Capture the cell that displays the provided text and extract its (x, y) central coordinate. 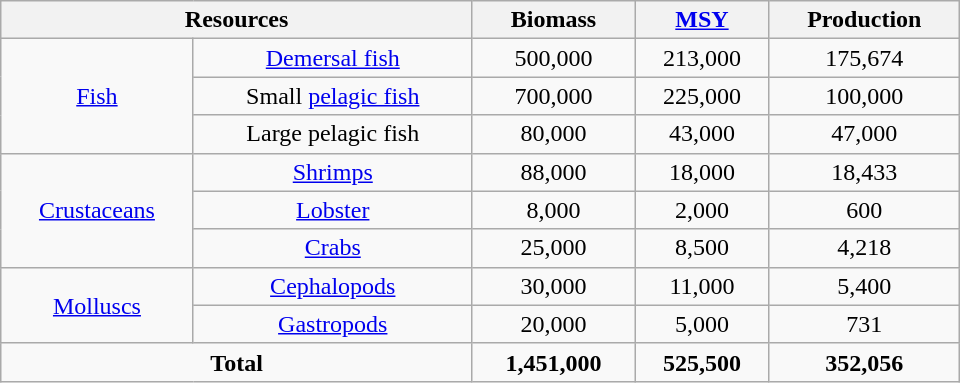
213,000 (702, 58)
352,056 (864, 362)
30,000 (553, 286)
11,000 (702, 286)
43,000 (702, 134)
88,000 (553, 172)
80,000 (553, 134)
500,000 (553, 58)
Shrimps (332, 172)
Lobster (332, 210)
Biomass (553, 20)
525,500 (702, 362)
8,500 (702, 248)
Crustaceans (97, 210)
Total (237, 362)
100,000 (864, 96)
Crabs (332, 248)
2,000 (702, 210)
225,000 (702, 96)
25,000 (553, 248)
8,000 (553, 210)
600 (864, 210)
MSY (702, 20)
Cephalopods (332, 286)
Fish (97, 96)
18,433 (864, 172)
Small pelagic fish (332, 96)
1,451,000 (553, 362)
175,674 (864, 58)
Demersal fish (332, 58)
Gastropods (332, 324)
Production (864, 20)
700,000 (553, 96)
20,000 (553, 324)
731 (864, 324)
5,400 (864, 286)
Resources (237, 20)
47,000 (864, 134)
5,000 (702, 324)
4,218 (864, 248)
18,000 (702, 172)
Molluscs (97, 305)
Large pelagic fish (332, 134)
